Return (X, Y) of the center of cell containing provided text 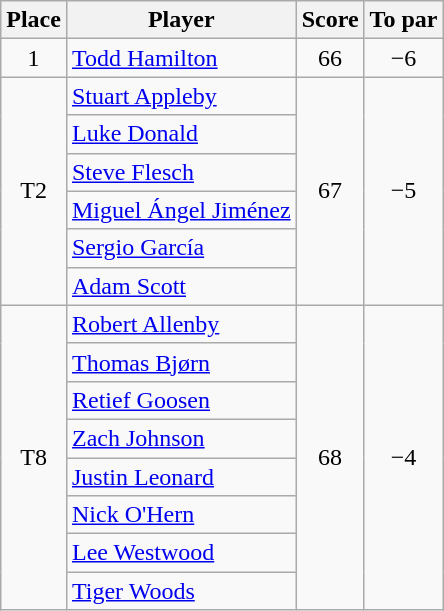
Miguel Ángel Jiménez (181, 210)
T8 (34, 457)
To par (404, 20)
Adam Scott (181, 286)
Place (34, 20)
1 (34, 58)
Lee Westwood (181, 553)
Zach Johnson (181, 438)
Sergio García (181, 248)
Luke Donald (181, 134)
68 (330, 457)
Stuart Appleby (181, 96)
−5 (404, 191)
Thomas Bjørn (181, 362)
Todd Hamilton (181, 58)
−4 (404, 457)
Justin Leonard (181, 477)
Tiger Woods (181, 591)
Retief Goosen (181, 400)
Nick O'Hern (181, 515)
T2 (34, 191)
66 (330, 58)
Steve Flesch (181, 172)
Player (181, 20)
Score (330, 20)
67 (330, 191)
−6 (404, 58)
Robert Allenby (181, 324)
